For the text-containing cell, return its midpoint in (x, y) coordinate format. 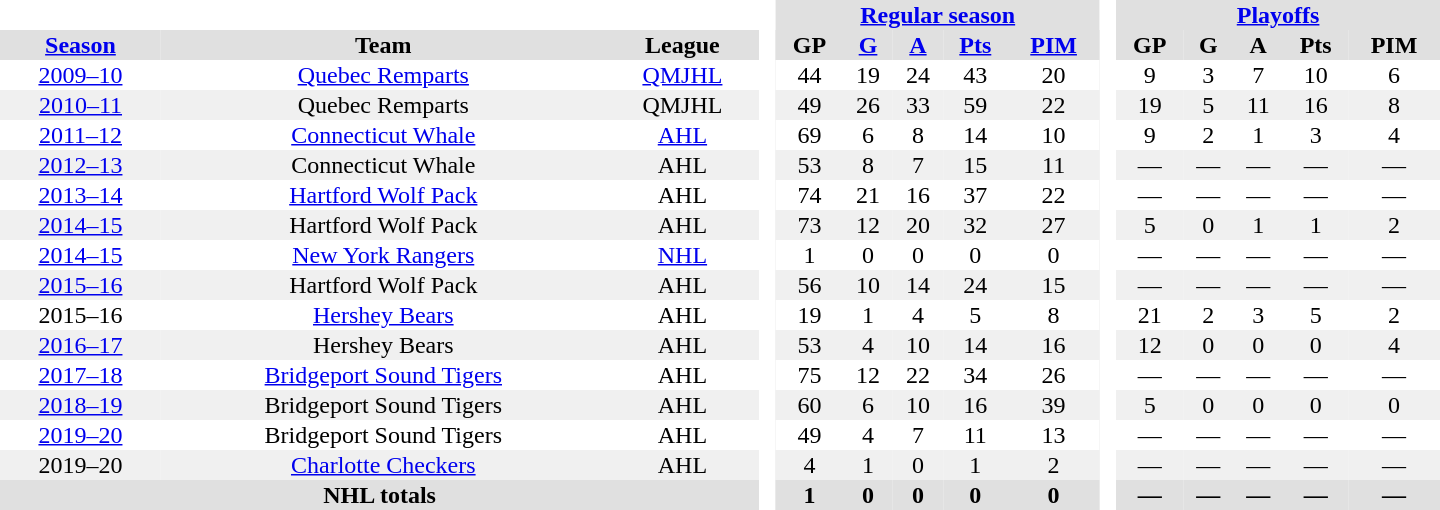
75 (810, 375)
44 (810, 75)
Charlotte Checkers (384, 465)
2010–11 (80, 105)
32 (976, 225)
59 (976, 105)
League (683, 45)
56 (810, 285)
73 (810, 225)
NHL totals (380, 495)
NHL (683, 255)
2017–18 (80, 375)
13 (1054, 435)
60 (810, 405)
2013–14 (80, 195)
27 (1054, 225)
2011–12 (80, 135)
43 (976, 75)
34 (976, 375)
2012–13 (80, 165)
74 (810, 195)
Season (80, 45)
Team (384, 45)
39 (1054, 405)
2016–17 (80, 345)
37 (976, 195)
2009–10 (80, 75)
Regular season (938, 15)
New York Rangers (384, 255)
2018–19 (80, 405)
33 (918, 105)
Playoffs (1278, 15)
69 (810, 135)
